From the cell containing the given text, extract its center point as [x, y] coordinate. 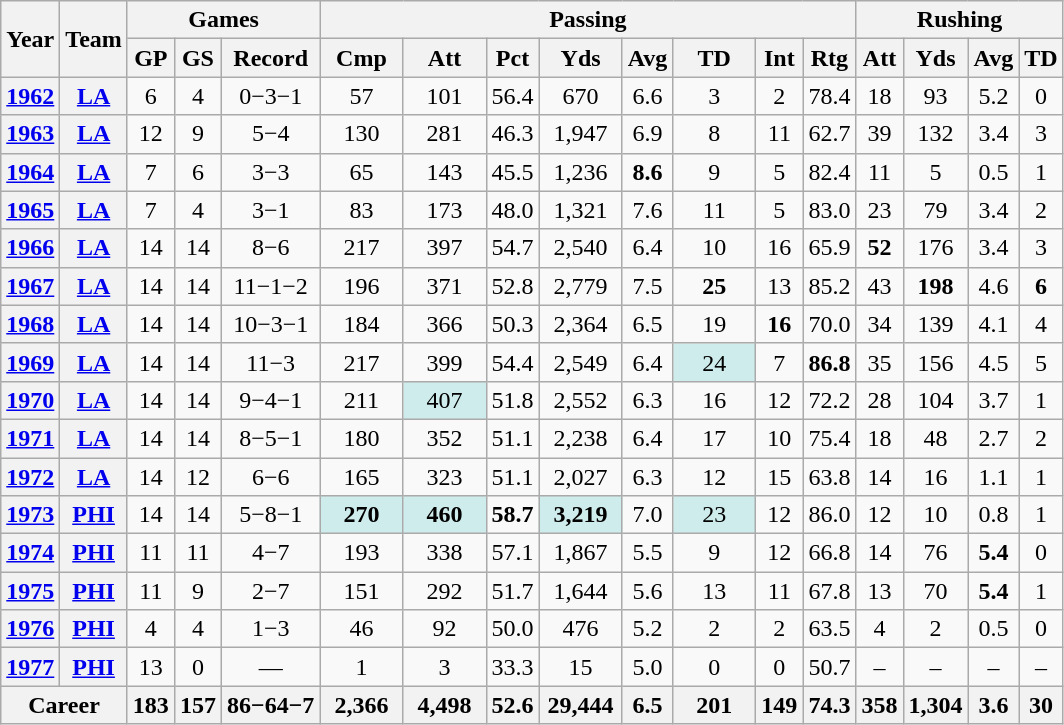
4−7 [270, 553]
1,321 [580, 210]
57.1 [512, 553]
Rushing [960, 20]
17 [714, 438]
1963 [30, 134]
1973 [30, 515]
2,779 [580, 286]
151 [362, 591]
Team [94, 39]
2,552 [580, 400]
149 [780, 705]
3−1 [270, 210]
323 [444, 477]
1974 [30, 553]
2,364 [580, 324]
83 [362, 210]
1966 [30, 248]
51.7 [512, 591]
Record [270, 58]
30 [1041, 705]
3−3 [270, 172]
338 [444, 553]
1964 [30, 172]
54.4 [512, 362]
56.4 [512, 96]
173 [444, 210]
51.8 [512, 400]
139 [936, 324]
184 [362, 324]
8 [714, 134]
399 [444, 362]
48.0 [512, 210]
78.4 [830, 96]
352 [444, 438]
101 [444, 96]
8−5−1 [270, 438]
— [270, 667]
281 [444, 134]
1970 [30, 400]
28 [880, 400]
371 [444, 286]
7.6 [648, 210]
11−3 [270, 362]
3,219 [580, 515]
79 [936, 210]
50.7 [830, 667]
76 [936, 553]
52.8 [512, 286]
397 [444, 248]
0−3−1 [270, 96]
670 [580, 96]
Career [64, 705]
6.9 [648, 134]
156 [936, 362]
65.9 [830, 248]
0.8 [994, 515]
407 [444, 400]
25 [714, 286]
8−6 [270, 248]
86.0 [830, 515]
50.0 [512, 629]
GP [150, 58]
1962 [30, 96]
7.5 [648, 286]
67.8 [830, 591]
1,644 [580, 591]
4,498 [444, 705]
Cmp [362, 58]
132 [936, 134]
92 [444, 629]
50.3 [512, 324]
86−64−7 [270, 705]
Pct [512, 58]
180 [362, 438]
34 [880, 324]
24 [714, 362]
7.0 [648, 515]
57 [362, 96]
1−3 [270, 629]
65 [362, 172]
198 [936, 286]
43 [880, 286]
270 [362, 515]
74.3 [830, 705]
70 [936, 591]
143 [444, 172]
39 [880, 134]
1.1 [994, 477]
292 [444, 591]
211 [362, 400]
1976 [30, 629]
35 [880, 362]
176 [936, 248]
5.5 [648, 553]
3.7 [994, 400]
196 [362, 286]
2.7 [994, 438]
63.8 [830, 477]
460 [444, 515]
366 [444, 324]
48 [936, 438]
58.7 [512, 515]
4.6 [994, 286]
1968 [30, 324]
1,947 [580, 134]
19 [714, 324]
83.0 [830, 210]
4.5 [994, 362]
93 [936, 96]
1969 [30, 362]
45.5 [512, 172]
1971 [30, 438]
54.7 [512, 248]
104 [936, 400]
66.8 [830, 553]
85.2 [830, 286]
1,304 [936, 705]
82.4 [830, 172]
70.0 [830, 324]
6.6 [648, 96]
201 [714, 705]
86.8 [830, 362]
33.3 [512, 667]
72.2 [830, 400]
52 [880, 248]
2−7 [270, 591]
75.4 [830, 438]
165 [362, 477]
5.0 [648, 667]
2,366 [362, 705]
2,549 [580, 362]
2,238 [580, 438]
Int [780, 58]
62.7 [830, 134]
183 [150, 705]
Games [224, 20]
10−3−1 [270, 324]
GS [198, 58]
193 [362, 553]
1965 [30, 210]
5−8−1 [270, 515]
Passing [588, 20]
3.6 [994, 705]
5.6 [648, 591]
5−4 [270, 134]
1975 [30, 591]
157 [198, 705]
1,867 [580, 553]
1967 [30, 286]
8.6 [648, 172]
4.1 [994, 324]
11−1−2 [270, 286]
Rtg [830, 58]
Year [30, 39]
476 [580, 629]
6−6 [270, 477]
29,444 [580, 705]
130 [362, 134]
1972 [30, 477]
52.6 [512, 705]
46 [362, 629]
1,236 [580, 172]
1977 [30, 667]
9−4−1 [270, 400]
358 [880, 705]
2,540 [580, 248]
63.5 [830, 629]
46.3 [512, 134]
2,027 [580, 477]
